Locate the cell with the specified text and output its [x, y] center coordinate. 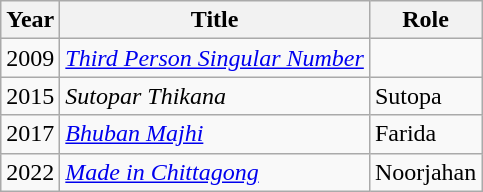
Sutopa [425, 96]
Made in Chittagong [215, 172]
Title [215, 20]
2015 [30, 96]
Sutopar Thikana [215, 96]
Role [425, 20]
Farida [425, 134]
2017 [30, 134]
Third Person Singular Number [215, 58]
Year [30, 20]
2022 [30, 172]
2009 [30, 58]
Noorjahan [425, 172]
Bhuban Majhi [215, 134]
